Return [x, y] of the center of cell containing provided text 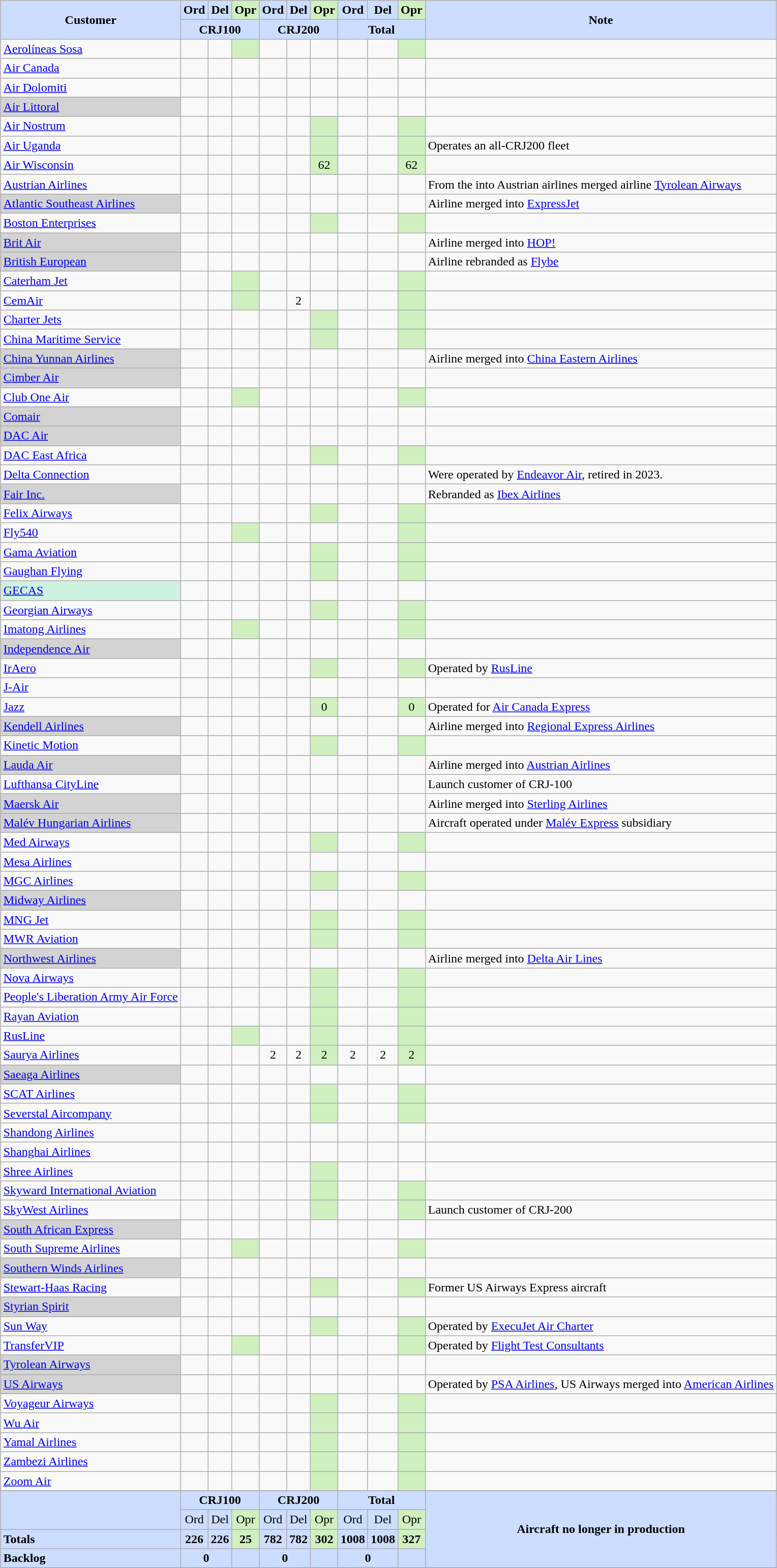
Backlog [91, 1558]
Lufthansa CityLine [91, 784]
Wu Air [91, 1423]
Airline merged into China Eastern Airlines [601, 358]
Mesa Airlines [91, 862]
Air Wisconsin [91, 165]
Zambezi Airlines [91, 1461]
Gaughan Flying [91, 571]
Severstal Aircompany [91, 1113]
302 [324, 1539]
Shandong Airlines [91, 1132]
SkyWest Airlines [91, 1210]
Nova Airways [91, 978]
Operated by PSA Airlines, US Airways merged into American Airlines [601, 1384]
Southern Winds Airlines [91, 1268]
Operated by Flight Test Consultants [601, 1345]
MWR Aviation [91, 939]
Austrian Airlines [91, 184]
J-Air [91, 687]
Malév Hungarian Airlines [91, 823]
Club One Air [91, 397]
Maersk Air [91, 803]
Boston Enterprises [91, 223]
Sun Way [91, 1326]
GECAS [91, 591]
Rebranded as Ibex Airlines [601, 494]
Airline merged into ExpressJet [601, 203]
327 [411, 1539]
Saurya Airlines [91, 1055]
Airline merged into Regional Express Airlines [601, 726]
Air Dolomiti [91, 87]
SCAT Airlines [91, 1094]
Air Nostrum [91, 126]
Med Airways [91, 842]
Airline merged into Sterling Airlines [601, 803]
Comair [91, 416]
Atlantic Southeast Airlines [91, 203]
Felix Airways [91, 513]
Shree Airlines [91, 1171]
Operated by ExecuJet Air Charter [601, 1326]
Airline merged into Delta Air Lines [601, 958]
RusLine [91, 1036]
Jazz [91, 707]
Skyward International Aviation [91, 1191]
Lauda Air [91, 765]
Kendell Airlines [91, 726]
Cimber Air [91, 378]
Aerolíneas Sosa [91, 49]
Independence Air [91, 649]
Tyrolean Airways [91, 1365]
China Maritime Service [91, 339]
Kinetic Motion [91, 745]
Operated by RusLine [601, 668]
From the into Austrian airlines merged airline Tyrolean Airways [601, 184]
South African Express [91, 1229]
DAC Air [91, 436]
Fly540 [91, 532]
People's Liberation Army Air Force [91, 997]
Former US Airways Express aircraft [601, 1287]
South Supreme Airlines [91, 1249]
Airline rebranded as Flybe [601, 262]
Gama Aviation [91, 552]
Northwest Airlines [91, 958]
Fair Inc. [91, 494]
Launch customer of CRJ-200 [601, 1210]
Saeaga Airlines [91, 1074]
Rayan Aviation [91, 1016]
Styrian Spirit [91, 1307]
China Yunnan Airlines [91, 358]
25 [246, 1539]
CemAir [91, 300]
Air Canada [91, 68]
Totals [91, 1539]
Note [601, 20]
Aircraft no longer in production [601, 1529]
Air Uganda [91, 145]
Customer [91, 20]
Airline merged into Austrian Airlines [601, 765]
Launch customer of CRJ-100 [601, 784]
Shanghai Airlines [91, 1152]
IrAero [91, 668]
Stewart-Haas Racing [91, 1287]
Air Littoral [91, 107]
Operated for Air Canada Express [601, 707]
US Airways [91, 1384]
Midway Airlines [91, 900]
British European [91, 262]
Georgian Airways [91, 610]
Brit Air [91, 243]
Voyageur Airways [91, 1403]
MNG Jet [91, 920]
Aircraft operated under Malév Express subsidiary [601, 823]
MGC Airlines [91, 881]
Delta Connection [91, 474]
Charter Jets [91, 320]
Were operated by Endeavor Air, retired in 2023. [601, 474]
Caterham Jet [91, 281]
TransferVIP [91, 1345]
Operates an all-CRJ200 fleet [601, 145]
Yamal Airlines [91, 1442]
Zoom Air [91, 1481]
Airline merged into HOP! [601, 243]
Imatong Airlines [91, 629]
DAC East Africa [91, 455]
